Locate the cell with the specified text and output its [x, y] center coordinate. 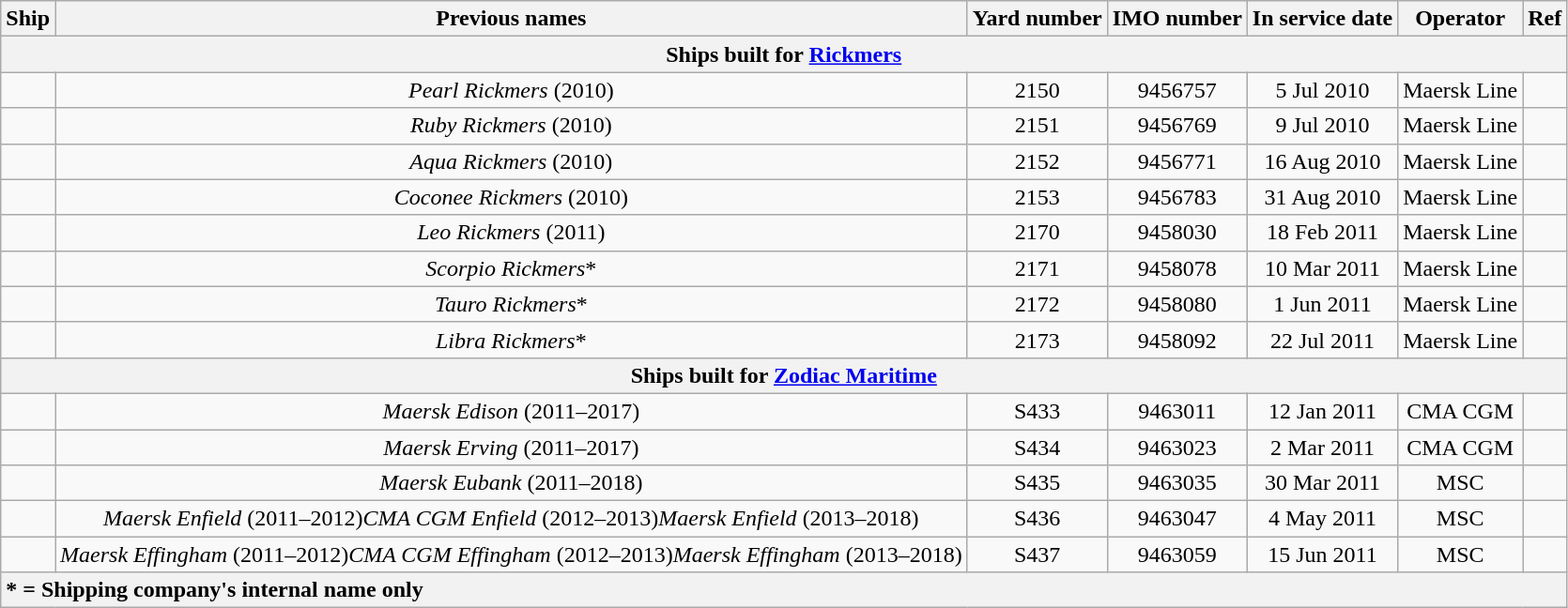
2171 [1037, 268]
Libra Rickmers* [512, 340]
Coconee Rickmers (2010) [512, 197]
16 Aug 2010 [1322, 161]
2170 [1037, 233]
9463059 [1177, 555]
Aqua Rickmers (2010) [512, 161]
S433 [1037, 411]
S437 [1037, 555]
S435 [1037, 483]
9458092 [1177, 340]
Previous names [512, 19]
9458080 [1177, 304]
2 Mar 2011 [1322, 448]
22 Jul 2011 [1322, 340]
15 Jun 2011 [1322, 555]
9456757 [1177, 90]
* = Shipping company's internal name only [784, 590]
Maersk Eubank (2011–2018) [512, 483]
2173 [1037, 340]
1 Jun 2011 [1322, 304]
Ruby Rickmers (2010) [512, 126]
2153 [1037, 197]
10 Mar 2011 [1322, 268]
9 Jul 2010 [1322, 126]
9458030 [1177, 233]
2150 [1037, 90]
Tauro Rickmers* [512, 304]
5 Jul 2010 [1322, 90]
Maersk Erving (2011–2017) [512, 448]
9463035 [1177, 483]
9456771 [1177, 161]
Ships built for Zodiac Maritime [784, 375]
S434 [1037, 448]
9456769 [1177, 126]
Scorpio Rickmers* [512, 268]
18 Feb 2011 [1322, 233]
Ships built for Rickmers [784, 54]
Maersk Edison (2011–2017) [512, 411]
2152 [1037, 161]
2151 [1037, 126]
Leo Rickmers (2011) [512, 233]
9463011 [1177, 411]
Maersk Effingham (2011–2012)CMA CGM Effingham (2012–2013)Maersk Effingham (2013–2018) [512, 555]
Ship [28, 19]
Yard number [1037, 19]
2172 [1037, 304]
Maersk Enfield (2011–2012)CMA CGM Enfield (2012–2013)Maersk Enfield (2013–2018) [512, 519]
9458078 [1177, 268]
S436 [1037, 519]
9463023 [1177, 448]
31 Aug 2010 [1322, 197]
12 Jan 2011 [1322, 411]
Operator [1461, 19]
30 Mar 2011 [1322, 483]
9456783 [1177, 197]
IMO number [1177, 19]
Pearl Rickmers (2010) [512, 90]
Ref [1545, 19]
4 May 2011 [1322, 519]
In service date [1322, 19]
9463047 [1177, 519]
